Detect which cell encompasses the target text, then output its (X, Y) center coordinate. 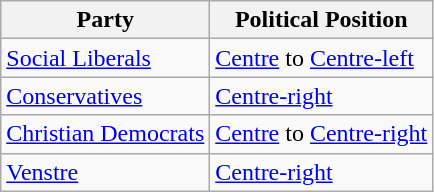
Conservatives (106, 96)
Party (106, 20)
Venstre (106, 172)
Christian Democrats (106, 134)
Social Liberals (106, 58)
Centre to Centre-right (322, 134)
Political Position (322, 20)
Centre to Centre-left (322, 58)
